Determine the [x, y] coordinate at the center of the cell enclosing the given text.  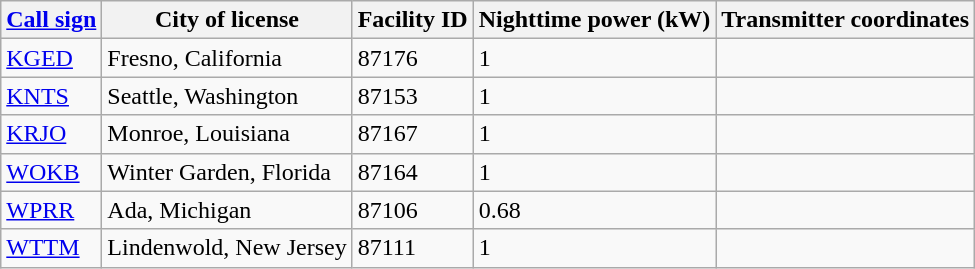
87153 [412, 96]
KNTS [52, 96]
87164 [412, 172]
KRJO [52, 134]
87176 [412, 58]
Seattle, Washington [227, 96]
Facility ID [412, 20]
0.68 [594, 210]
WOKB [52, 172]
Winter Garden, Florida [227, 172]
KGED [52, 58]
Fresno, California [227, 58]
Nighttime power (kW) [594, 20]
WTTM [52, 248]
Monroe, Louisiana [227, 134]
WPRR [52, 210]
87111 [412, 248]
Ada, Michigan [227, 210]
87106 [412, 210]
Transmitter coordinates [846, 20]
City of license [227, 20]
Lindenwold, New Jersey [227, 248]
Call sign [52, 20]
87167 [412, 134]
